Capture the cell that displays the provided text and extract its (X, Y) central coordinate. 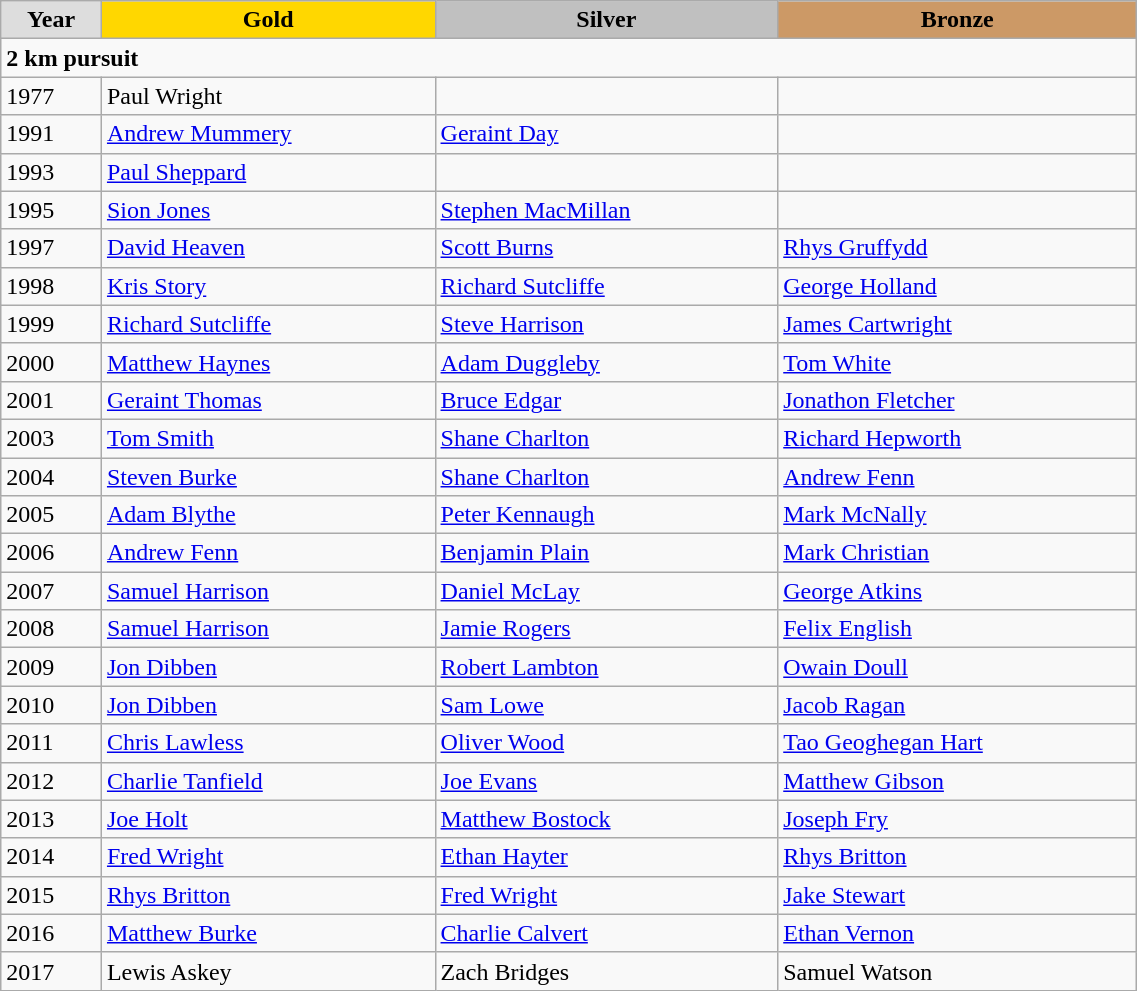
Adam Duggleby (606, 362)
Ethan Vernon (958, 933)
David Heaven (268, 248)
Zach Bridges (606, 971)
2014 (52, 857)
Jake Stewart (958, 895)
Steve Harrison (606, 324)
2000 (52, 362)
2004 (52, 477)
Scott Burns (606, 248)
Oliver Wood (606, 743)
2009 (52, 667)
Lewis Askey (268, 971)
Mark Christian (958, 553)
Charlie Tanfield (268, 781)
Steven Burke (268, 477)
Joe Holt (268, 819)
2013 (52, 819)
2003 (52, 438)
Jacob Ragan (958, 705)
George Atkins (958, 591)
Sion Jones (268, 210)
1999 (52, 324)
2012 (52, 781)
Owain Doull (958, 667)
Bronze (958, 20)
Tao Geoghegan Hart (958, 743)
Tom White (958, 362)
Silver (606, 20)
1991 (52, 134)
Stephen MacMillan (606, 210)
Gold (268, 20)
Daniel McLay (606, 591)
Adam Blythe (268, 515)
1993 (52, 172)
Felix English (958, 629)
Richard Hepworth (958, 438)
Geraint Day (606, 134)
Paul Wright (268, 96)
Andrew Mummery (268, 134)
Charlie Calvert (606, 933)
Bruce Edgar (606, 400)
2011 (52, 743)
2016 (52, 933)
Peter Kennaugh (606, 515)
1997 (52, 248)
2006 (52, 553)
1977 (52, 96)
Jamie Rogers (606, 629)
Benjamin Plain (606, 553)
Joe Evans (606, 781)
Year (52, 20)
Tom Smith (268, 438)
Samuel Watson (958, 971)
Jonathon Fletcher (958, 400)
Mark McNally (958, 515)
1995 (52, 210)
Matthew Haynes (268, 362)
Geraint Thomas (268, 400)
Ethan Hayter (606, 857)
Robert Lambton (606, 667)
Chris Lawless (268, 743)
James Cartwright (958, 324)
2010 (52, 705)
2015 (52, 895)
2008 (52, 629)
2017 (52, 971)
Kris Story (268, 286)
Rhys Gruffydd (958, 248)
Joseph Fry (958, 819)
2001 (52, 400)
Matthew Burke (268, 933)
Matthew Gibson (958, 781)
2007 (52, 591)
George Holland (958, 286)
Paul Sheppard (268, 172)
1998 (52, 286)
Matthew Bostock (606, 819)
2005 (52, 515)
2 km pursuit (569, 58)
Sam Lowe (606, 705)
